Return the [x, y] coordinate for the center point of the cell that contains the specified text.  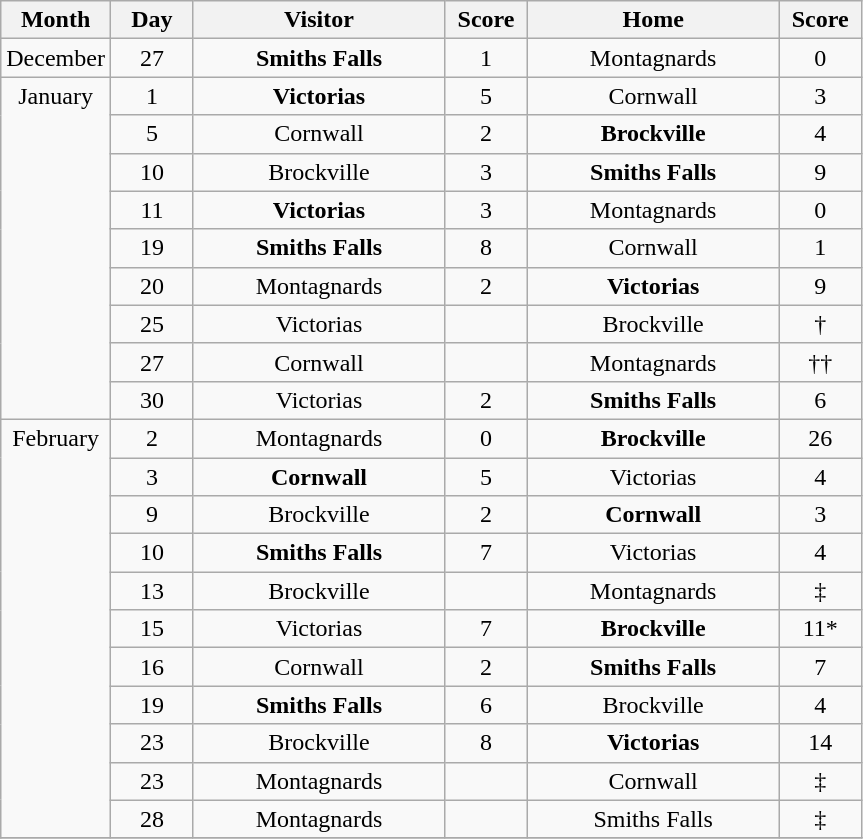
20 [152, 286]
January [56, 248]
December [56, 58]
February [56, 628]
30 [152, 400]
28 [152, 819]
†† [820, 362]
15 [152, 629]
Month [56, 20]
Home [654, 20]
11* [820, 629]
11 [152, 210]
25 [152, 324]
Visitor [318, 20]
Day [152, 20]
26 [820, 438]
16 [152, 667]
14 [820, 743]
† [820, 324]
13 [152, 591]
